Output the (x, y) coordinate of the center of the cell containing the given text.  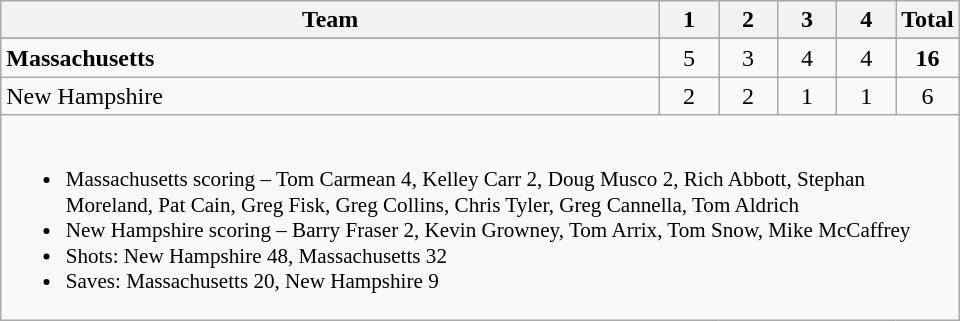
Massachusetts (330, 58)
Team (330, 20)
New Hampshire (330, 96)
6 (928, 96)
5 (688, 58)
Total (928, 20)
16 (928, 58)
